Return the (x, y) coordinate for the center point of the cell that contains the specified text.  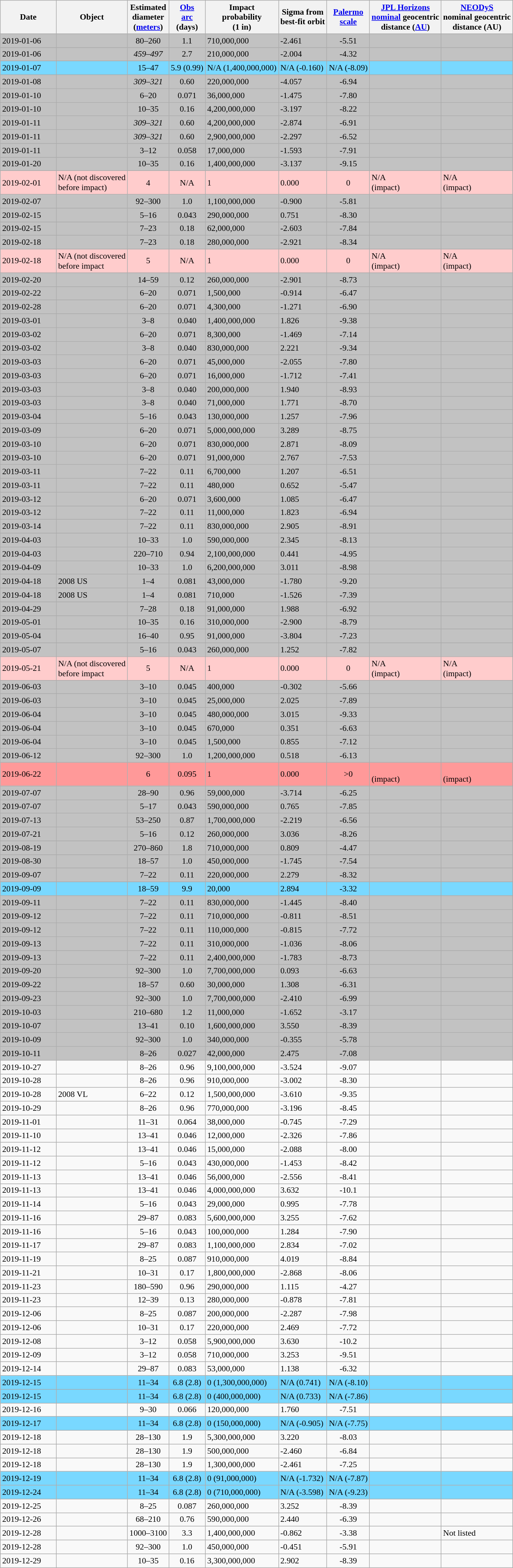
2.7 (187, 54)
-9.38 (348, 321)
1.771 (303, 403)
14–59 (148, 280)
N/A (-0.160) (303, 68)
0.652 (303, 485)
-2.326 (303, 1136)
-7.81 (348, 1300)
2019-08-30 (28, 861)
2019-02-20 (28, 280)
3.550 (303, 1026)
12,000,000 (242, 1136)
2019-03-14 (28, 527)
N/A (-0.905) (303, 1424)
2019-11-10 (28, 1136)
-7.98 (348, 1314)
-1.475 (303, 95)
-9.07 (348, 1067)
-6.56 (348, 821)
N/A (0.741) (303, 1382)
2019-10-27 (28, 1067)
-9.20 (348, 582)
-2.556 (303, 1177)
1,700,000,000 (242, 821)
Impactprobability(1 in) (242, 17)
-6.13 (348, 756)
180–590 (148, 1287)
9–30 (148, 1410)
210–680 (148, 1012)
-2.874 (303, 123)
710,000 (242, 595)
-5.91 (348, 1547)
0.76 (187, 1520)
-7.14 (348, 334)
2019-10-29 (28, 1108)
2019-12-09 (28, 1355)
-7.89 (348, 701)
5,900,000,000 (242, 1341)
480,000 (242, 485)
0.94 (187, 554)
56,000,000 (242, 1177)
2.767 (303, 458)
0 (150,000,000) (242, 1424)
-1.526 (303, 595)
3.253 (303, 1355)
-4.27 (348, 1287)
2019-11-21 (28, 1273)
2,400,000,000 (242, 958)
1,500,000,000 (242, 1095)
0 (710,000,000) (242, 1492)
2.902 (303, 1561)
2019-11-01 (28, 1122)
-8.79 (348, 622)
-2.297 (303, 137)
38,000,000 (242, 1122)
5,300,000,000 (242, 1438)
2.279 (303, 875)
3,600,000 (242, 499)
-7.86 (348, 1136)
1.760 (303, 1410)
Sigma frombest-fit orbit (303, 17)
-5.66 (348, 687)
6–22 (148, 1095)
2019-04-09 (28, 568)
-8.70 (348, 403)
-0.355 (303, 1040)
1.988 (303, 609)
-2.900 (303, 622)
NEODySnominal geocentricdistance (AU) (477, 17)
-0.302 (303, 687)
-4.95 (348, 554)
45,000,000 (242, 362)
-7.41 (348, 376)
2019-01-20 (28, 164)
-8.75 (348, 431)
0.751 (303, 215)
2019-12-17 (28, 1424)
0.87 (187, 821)
-7.53 (348, 458)
459–497 (148, 54)
2019-09-22 (28, 985)
-3.32 (348, 889)
-0.811 (303, 916)
2019-03-04 (28, 417)
2019-06-22 (28, 774)
5–17 (148, 807)
>0 (348, 774)
2.440 (303, 1520)
2.469 (303, 1328)
-3.804 (303, 636)
3.252 (303, 1506)
1.826 (303, 321)
1,800,000,000 (242, 1273)
-2.868 (303, 1273)
-1.036 (303, 944)
2019-02-07 (28, 201)
-3.38 (348, 1533)
0.351 (303, 728)
-1.445 (303, 903)
-2.004 (303, 54)
2019-10-07 (28, 1026)
-3.17 (348, 1012)
1,600,000,000 (242, 1026)
670,000 (242, 728)
210,000,000 (242, 54)
-7.78 (348, 1204)
120,000,000 (242, 1410)
1.257 (303, 417)
68–210 (148, 1520)
3.632 (303, 1190)
17,000,000 (242, 150)
0 (1,300,000,000) (242, 1382)
-1.652 (303, 1012)
7–28 (148, 609)
-6.32 (348, 1369)
Date (28, 17)
1000–3100 (148, 1533)
770,000,000 (242, 1108)
2019-08-19 (28, 848)
71,000,000 (242, 403)
-8.34 (348, 242)
-5.47 (348, 485)
30,000,000 (242, 985)
29,000,000 (242, 1204)
1.2 (187, 1012)
-9.33 (348, 715)
2019-11-17 (28, 1245)
-8.32 (348, 875)
42,000,000 (242, 1053)
130,000,000 (242, 417)
3.289 (303, 431)
-8.40 (348, 903)
25,000,000 (242, 701)
2019-07-21 (28, 834)
2.475 (303, 1053)
-4.32 (348, 54)
-7.23 (348, 636)
2,100,000,000 (242, 554)
N/A (-7.87) (348, 1479)
-7.96 (348, 417)
-6.52 (348, 137)
-7.25 (348, 1465)
-2.603 (303, 229)
2019-10-09 (28, 1040)
2019-12-29 (28, 1561)
2019-11-14 (28, 1204)
-8.13 (348, 540)
2019-12-08 (28, 1341)
2.345 (303, 540)
2019-01-08 (28, 82)
0.765 (303, 807)
-7.84 (348, 229)
5.9 (0.99) (187, 68)
2019-10-03 (28, 1012)
3.255 (303, 1218)
-1.593 (303, 150)
430,000,000 (242, 1163)
0.093 (303, 971)
43,000,000 (242, 582)
100,000,000 (242, 1232)
1,300,000,000 (242, 1465)
0.13 (187, 1300)
-8.93 (348, 389)
-0.862 (303, 1533)
3.036 (303, 834)
11–31 (148, 1122)
2.871 (303, 444)
2019-04-29 (28, 609)
0.809 (303, 848)
0 (91,000,000) (242, 1479)
0.855 (303, 742)
3.011 (303, 568)
2019-09-20 (28, 971)
2019-03-09 (28, 431)
-0.878 (303, 1300)
Obsarc(days) (187, 17)
-3.002 (303, 1081)
2019-07-13 (28, 821)
2019-10-11 (28, 1053)
-9.35 (348, 1095)
53–250 (148, 821)
-7.29 (348, 1122)
480,000,000 (242, 715)
-2.901 (303, 280)
0.518 (303, 756)
N/A (-7.75) (348, 1424)
36,000,000 (242, 95)
-6.25 (348, 793)
53,000,000 (242, 1369)
-7.08 (348, 1053)
-3.197 (303, 109)
28–90 (148, 793)
-2.460 (303, 1451)
-8.42 (348, 1163)
15,000,000 (242, 1150)
-6.84 (348, 1451)
-9.15 (348, 164)
4,300,000 (242, 307)
3.220 (303, 1438)
2008 VL (92, 1095)
N/A (-8.09) (348, 68)
-0.451 (303, 1547)
-1.780 (303, 582)
2019-02-28 (28, 307)
220–710 (148, 554)
2019-09-09 (28, 889)
N/A (-1.732) (303, 1479)
-5.78 (348, 1040)
N/A (not discoveredbefore impact) (92, 182)
-8.51 (348, 916)
4.019 (303, 1259)
0.027 (187, 1053)
-7.82 (348, 650)
6,200,000,000 (242, 568)
3,300,000,000 (242, 1561)
12–39 (148, 1300)
-8.45 (348, 1108)
-8.84 (348, 1259)
-1.745 (303, 861)
-2.055 (303, 362)
-6.90 (348, 307)
-7.02 (348, 1245)
-8.41 (348, 1177)
-8.09 (348, 444)
2019-05-21 (28, 668)
-7.39 (348, 595)
-10.2 (348, 1341)
80–260 (148, 41)
1,200,000,000 (242, 756)
JPL Horizonsnominal geocentricdistance (AU) (406, 17)
2019-12-14 (28, 1369)
N/A (-9.23) (348, 1492)
N/A (0.733) (303, 1396)
-2.921 (303, 242)
0.095 (187, 774)
-8.22 (348, 109)
16–40 (148, 636)
-10.1 (348, 1190)
2019-03-01 (28, 321)
0.441 (303, 554)
-6.92 (348, 609)
2019-09-07 (28, 875)
-2.088 (303, 1150)
340,000,000 (242, 1040)
1.308 (303, 985)
-4.057 (303, 82)
2.834 (303, 1245)
59,000,000 (242, 793)
N/A (-7.86) (348, 1396)
2019-09-11 (28, 903)
8,300,000 (242, 334)
9.9 (187, 889)
2019-02-01 (28, 182)
-1.712 (303, 376)
2,900,000,000 (242, 137)
3.015 (303, 715)
2.905 (303, 527)
2.025 (303, 701)
9,100,000,000 (242, 1067)
2.894 (303, 889)
-8.98 (348, 568)
Object (92, 17)
-2.219 (303, 821)
-0.745 (303, 1122)
-5.81 (348, 201)
-0.815 (303, 930)
N/A (-3.598) (303, 1492)
2019-05-07 (28, 650)
5,000,000,000 (242, 431)
1.252 (303, 650)
-7.62 (348, 1218)
-3.524 (303, 1067)
1.823 (303, 513)
1.284 (303, 1232)
2019-05-01 (28, 622)
N/A (1,400,000,000) (242, 68)
N/A (-8.10) (348, 1382)
500,000,000 (242, 1451)
-7.54 (348, 861)
6 (148, 774)
0.995 (303, 1204)
-9.34 (348, 348)
-8.26 (348, 834)
Not listed (477, 1533)
-6.31 (348, 985)
-6.51 (348, 472)
-3.714 (303, 793)
2019-12-26 (28, 1520)
0.066 (187, 1410)
-7.91 (348, 150)
270–860 (148, 848)
-0.900 (303, 201)
3.630 (303, 1341)
4,000,000,000 (242, 1190)
1.115 (303, 1287)
2019-12-16 (28, 1410)
-7.90 (348, 1232)
-6.39 (348, 1520)
2019-05-04 (28, 636)
2.221 (303, 348)
-0.914 (303, 293)
-3.610 (303, 1095)
-1.453 (303, 1163)
18–59 (148, 889)
1.940 (303, 389)
-8.91 (348, 527)
Estimateddiameter(meters) (148, 17)
1.207 (303, 472)
-1.469 (303, 334)
2019-09-23 (28, 999)
-9.51 (348, 1355)
3.3 (187, 1533)
110,000,000 (242, 930)
5,600,000,000 (242, 1218)
4 (148, 182)
-8.03 (348, 1438)
-4.47 (348, 848)
-1.271 (303, 307)
-1.783 (303, 958)
2019-11-19 (28, 1259)
2019-06-12 (28, 756)
20,000 (242, 889)
15–47 (148, 68)
6,700,000 (242, 472)
2019-01-07 (28, 68)
-6.91 (348, 123)
1.8 (187, 848)
-7.85 (348, 807)
2019-12-25 (28, 1506)
-3.137 (303, 164)
-5.51 (348, 41)
2019-12-19 (28, 1479)
-8.00 (348, 1150)
-2.287 (303, 1314)
2019-02-22 (28, 293)
-6.99 (348, 999)
-2.410 (303, 999)
0.064 (187, 1122)
-3.196 (303, 1108)
400,000 (242, 687)
-7.51 (348, 1410)
1.138 (303, 1369)
0.95 (187, 636)
62,000,000 (242, 229)
-7.12 (348, 742)
0.10 (187, 1026)
1.085 (303, 499)
0 (400,000,000) (242, 1396)
Palermoscale (348, 17)
16,000,000 (242, 376)
1.1 (187, 41)
2019-12-24 (28, 1492)
